From the cell containing the given text, extract its center point as [X, Y] coordinate. 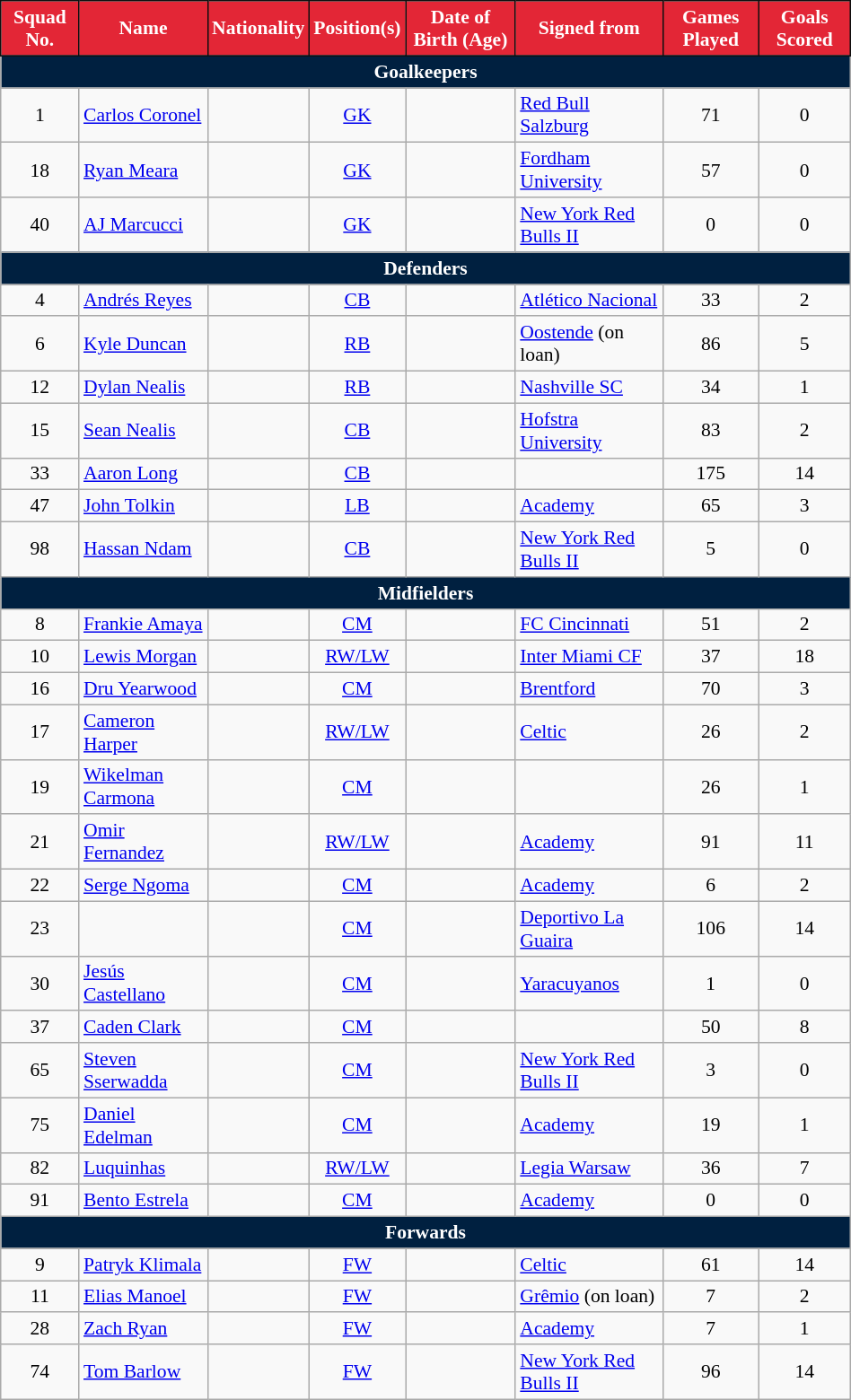
10 [39, 657]
Omir Fernandez [144, 842]
Nashville SC [589, 388]
Caden Clark [144, 1028]
Carlos Coronel [144, 115]
9 [39, 1264]
Squad No. [39, 29]
70 [711, 689]
Dru Yearwood [144, 689]
Nationality [259, 29]
Fordham University [589, 171]
12 [39, 388]
Luquinhas [144, 1168]
Atlético Nacional [589, 301]
50 [711, 1028]
Date of Birth (Age) [461, 29]
17 [39, 732]
Grêmio (on loan) [589, 1297]
Andrés Reyes [144, 301]
28 [39, 1329]
Daniel Edelman [144, 1125]
71 [711, 115]
FC Cincinnati [589, 625]
23 [39, 928]
75 [39, 1125]
57 [711, 171]
Jesús Castellano [144, 984]
Hofstra University [589, 431]
40 [39, 224]
175 [711, 474]
Inter Miami CF [589, 657]
Sean Nealis [144, 431]
98 [39, 549]
83 [711, 431]
Aaron Long [144, 474]
30 [39, 984]
Ryan Meara [144, 171]
34 [711, 388]
Brentford [589, 689]
Hassan Ndam [144, 549]
Lewis Morgan [144, 657]
Cameron Harper [144, 732]
Red Bull Salzburg [589, 115]
16 [39, 689]
Serge Ngoma [144, 886]
15 [39, 431]
John Tolkin [144, 506]
Oostende (on loan) [589, 345]
Goals Scored [804, 29]
Kyle Duncan [144, 345]
Legia Warsaw [589, 1168]
AJ Marcucci [144, 224]
Games Played [711, 29]
Signed from [589, 29]
Name [144, 29]
51 [711, 625]
Position(s) [357, 29]
Goalkeepers [425, 72]
86 [711, 345]
Deportivo La Guaira [589, 928]
Zach Ryan [144, 1329]
Steven Sserwadda [144, 1070]
96 [711, 1371]
47 [39, 506]
Forwards [425, 1233]
22 [39, 886]
4 [39, 301]
Wikelman Carmona [144, 786]
Dylan Nealis [144, 388]
Midfielders [425, 593]
21 [39, 842]
61 [711, 1264]
LB [357, 506]
Elias Manoel [144, 1297]
36 [711, 1168]
Defenders [425, 268]
Patryk Klimala [144, 1264]
Yaracuyanos [589, 984]
82 [39, 1168]
106 [711, 928]
74 [39, 1371]
Tom Barlow [144, 1371]
Frankie Amaya [144, 625]
Bento Estrela [144, 1201]
